Provide the (x, y) coordinate of the cell's center where the given text is located.  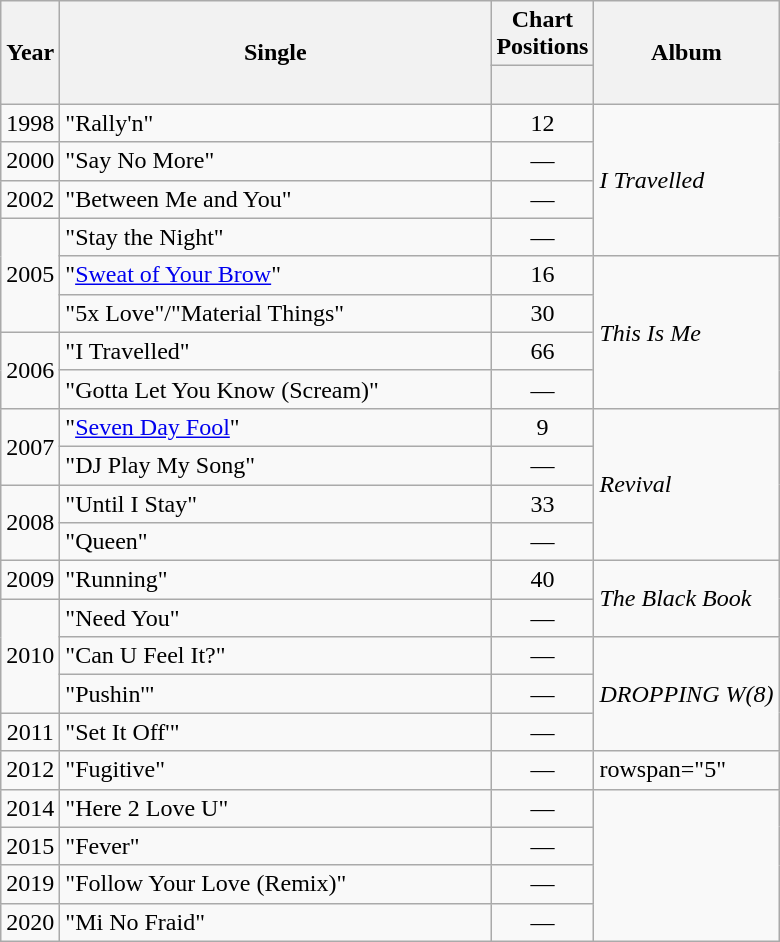
DROPPING W(8) (686, 694)
1998 (30, 123)
"Seven Day Fool" (276, 427)
12 (542, 123)
"Rally'n" (276, 123)
33 (542, 503)
2011 (30, 732)
"Until I Stay" (276, 503)
"Mi No Fraid" (276, 922)
2012 (30, 770)
"Sweat of Your Brow" (276, 275)
"Set It Off'" (276, 732)
Single (276, 52)
40 (542, 580)
"5x Love"/"Material Things" (276, 313)
2015 (30, 846)
16 (542, 275)
2007 (30, 446)
2002 (30, 199)
The Black Book (686, 599)
"Queen" (276, 542)
"Say No More" (276, 161)
"Gotta Let You Know (Scream)" (276, 389)
2006 (30, 370)
"Need You" (276, 618)
66 (542, 351)
"Running" (276, 580)
"Can U Feel It?" (276, 656)
I Travelled (686, 180)
"Between Me and You" (276, 199)
2014 (30, 808)
2010 (30, 656)
rowspan="5" (686, 770)
"Fugitive" (276, 770)
"Here 2 Love U" (276, 808)
2000 (30, 161)
"Pushin'" (276, 694)
2020 (30, 922)
Revival (686, 484)
Year (30, 52)
2009 (30, 580)
This Is Me (686, 332)
"Follow Your Love (Remix)" (276, 884)
2019 (30, 884)
Album (686, 52)
30 (542, 313)
"DJ Play My Song" (276, 465)
Chart Positions (542, 34)
2005 (30, 275)
"I Travelled" (276, 351)
9 (542, 427)
"Fever" (276, 846)
"Stay the Night" (276, 237)
2008 (30, 522)
